Locate the cell with the specified text and output its [X, Y] center coordinate. 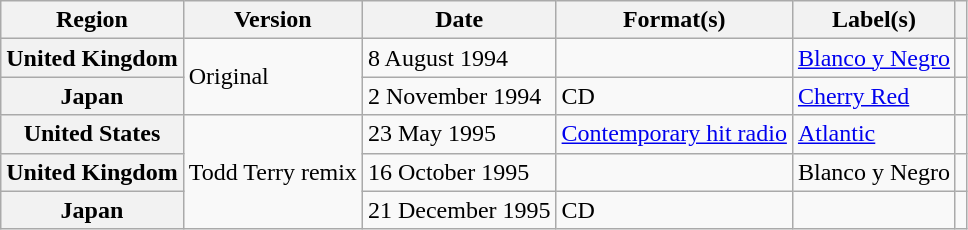
Cherry Red [874, 96]
Atlantic [874, 134]
16 October 1995 [459, 172]
2 November 1994 [459, 96]
Todd Terry remix [272, 172]
Region [92, 20]
Contemporary hit radio [674, 134]
Format(s) [674, 20]
8 August 1994 [459, 58]
21 December 1995 [459, 210]
United States [92, 134]
Date [459, 20]
Version [272, 20]
Label(s) [874, 20]
23 May 1995 [459, 134]
Original [272, 77]
